Locate the cell with the specified text and output its (x, y) center coordinate. 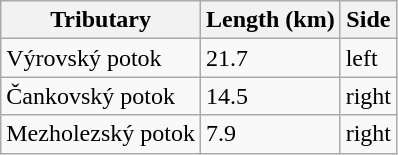
14.5 (270, 96)
Výrovský potok (101, 58)
Čankovský potok (101, 96)
Length (km) (270, 20)
Mezholezský potok (101, 134)
left (368, 58)
21.7 (270, 58)
Tributary (101, 20)
Side (368, 20)
7.9 (270, 134)
